Capture the cell that displays the provided text and extract its [X, Y] central coordinate. 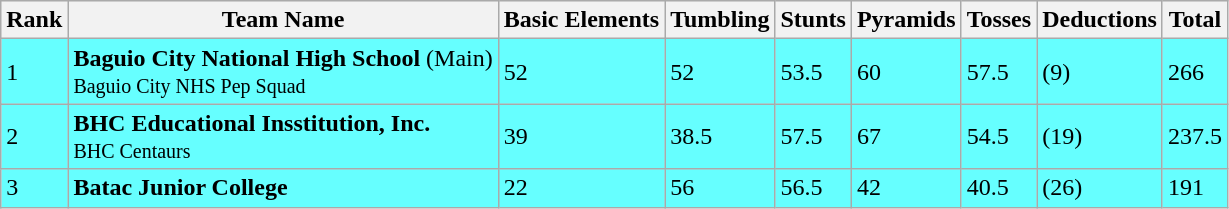
38.5 [720, 136]
2 [34, 136]
1 [34, 72]
Tosses [999, 20]
54.5 [999, 136]
Stunts [813, 20]
Deductions [1100, 20]
237.5 [1194, 136]
(26) [1100, 188]
(9) [1100, 72]
Team Name [283, 20]
56 [720, 188]
3 [34, 188]
39 [581, 136]
Pyramids [906, 20]
Batac Junior College [283, 188]
266 [1194, 72]
60 [906, 72]
67 [906, 136]
40.5 [999, 188]
53.5 [813, 72]
BHC Educational Insstitution, Inc. BHC Centaurs [283, 136]
42 [906, 188]
191 [1194, 188]
Tumbling [720, 20]
Rank [34, 20]
Baguio City National High School (Main) Baguio City NHS Pep Squad [283, 72]
Basic Elements [581, 20]
56.5 [813, 188]
(19) [1100, 136]
22 [581, 188]
Total [1194, 20]
